Capture the cell that displays the provided text and extract its [X, Y] central coordinate. 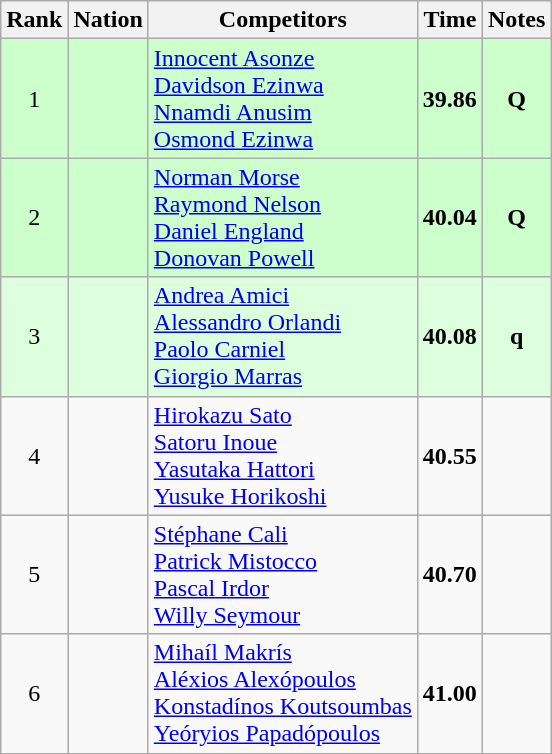
Time [450, 20]
Mihaíl MakrísAléxios AlexópoulosKonstadínos KoutsoumbasYeóryios Papadópoulos [282, 694]
40.70 [450, 574]
Nation [108, 20]
q [516, 336]
Rank [34, 20]
39.86 [450, 98]
Notes [516, 20]
Stéphane CaliPatrick MistoccoPascal IrdorWilly Seymour [282, 574]
1 [34, 98]
Norman MorseRaymond NelsonDaniel EnglandDonovan Powell [282, 218]
Hirokazu SatoSatoru InoueYasutaka HattoriYusuke Horikoshi [282, 456]
3 [34, 336]
5 [34, 574]
40.55 [450, 456]
41.00 [450, 694]
Competitors [282, 20]
40.04 [450, 218]
Andrea AmiciAlessandro OrlandiPaolo CarnielGiorgio Marras [282, 336]
40.08 [450, 336]
Innocent AsonzeDavidson EzinwaNnamdi AnusimOsmond Ezinwa [282, 98]
4 [34, 456]
2 [34, 218]
6 [34, 694]
